Scan for the cell matching the given text and deliver its [x, y] coordinate at center. 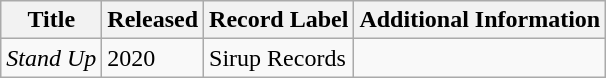
Stand Up [52, 58]
Additional Information [480, 20]
Record Label [279, 20]
2020 [153, 58]
Sirup Records [279, 58]
Released [153, 20]
Title [52, 20]
